Search for the cell housing the specified text and yield its (x, y) center coordinate. 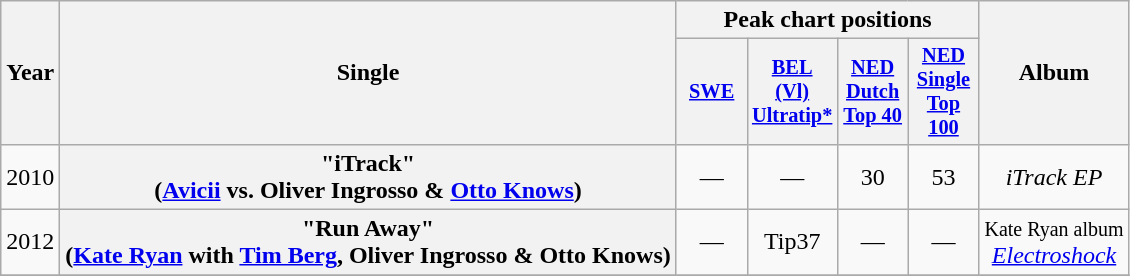
Album (1054, 73)
Single (368, 73)
Kate Ryan album Electroshock (1054, 242)
53 (944, 176)
2010 (30, 176)
Tip37 (792, 242)
NEDDutchTop 40 (872, 92)
Peak chart positions (828, 20)
iTrack EP (1054, 176)
"Run Away"(Kate Ryan with Tim Berg, Oliver Ingrosso & Otto Knows) (368, 242)
2012 (30, 242)
NEDSingle Top 100 (944, 92)
30 (872, 176)
SWE (712, 92)
Year (30, 73)
BEL (Vl)Ultratip* (792, 92)
"iTrack"(Avicii vs. Oliver Ingrosso & Otto Knows) (368, 176)
